Return (X, Y) of the center of cell containing provided text 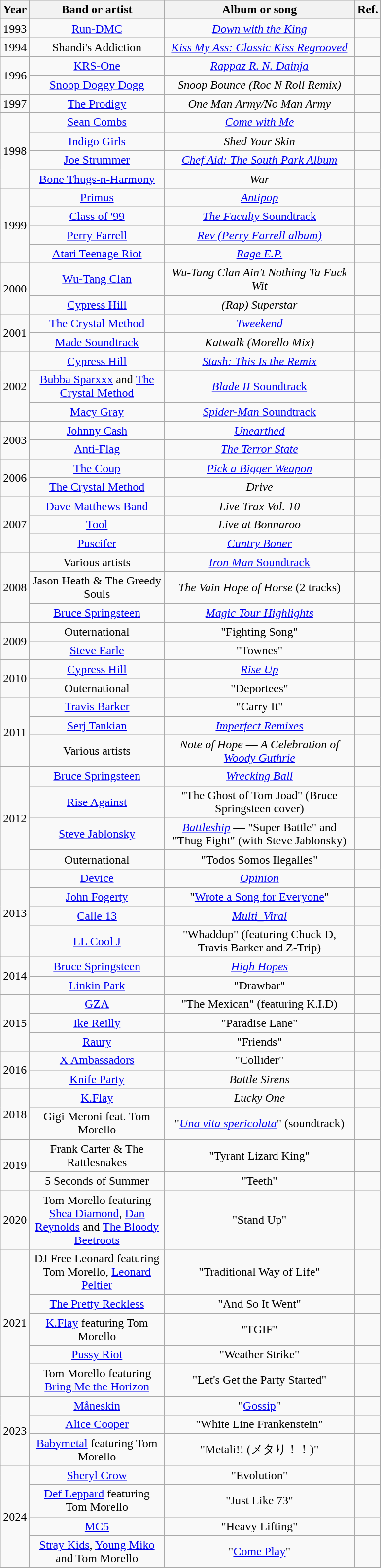
2001 (15, 333)
"Friends" (259, 1042)
Raury (97, 1042)
Steve Earle (97, 651)
Primus (97, 197)
Shandi's Addiction (97, 47)
Snoop Bounce (Roc N Roll Remix) (259, 85)
Pussy Riot (97, 1355)
"Paradise Lane" (259, 1023)
Sean Combs (97, 122)
1996 (15, 75)
Wrecking Ball (259, 776)
"Tyrant Lizard King" (259, 1155)
Opinion (259, 878)
Dave Matthews Band (97, 506)
The Coup (97, 468)
Kiss My Ass: Classic Kiss Regrooved (259, 47)
The Prodigy (97, 104)
Live Trax Vol. 10 (259, 506)
2018 (15, 1114)
Pick a Bigger Weapon (259, 468)
Atari Teenage Riot (97, 254)
Rise Up (259, 669)
"Una vita spericolata" (soundtrack) (259, 1124)
"Teeth" (259, 1181)
"Deportees" (259, 688)
2003 (15, 440)
"Gossip" (259, 1406)
"Todos Somos Ilegalles" (259, 859)
"Come Play" (259, 1552)
Johnny Cash (97, 431)
MC5 (97, 1526)
Live at Bonnaroo (259, 524)
2014 (15, 976)
"Heavy Lifting" (259, 1526)
1993 (15, 29)
2020 (15, 1219)
Tom Morello featuring Bring Me the Horizon (97, 1380)
One Man Army/No Man Army (259, 104)
Spider-Man Soundtrack (259, 412)
2021 (15, 1322)
Alice Cooper (97, 1424)
Antipop (259, 197)
The Faculty Soundtrack (259, 216)
K.Flay featuring Tom Morello (97, 1329)
Puscifer (97, 543)
Blade II Soundtrack (259, 387)
Babymetal featuring Tom Morello (97, 1450)
2019 (15, 1165)
2011 (15, 732)
Note of Hope ― A Celebration of Woody Guthrie (259, 751)
"Metali!! (メタり！！)" (259, 1450)
2006 (15, 477)
Chef Aid: The South Park Album (259, 160)
Calle 13 (97, 916)
1994 (15, 47)
Shed Your Skin (259, 141)
Device (97, 878)
"Let's Get the Party Started" (259, 1380)
Come with Me (259, 122)
Run-DMC (97, 29)
2012 (15, 818)
Tool (97, 524)
(Rap) Superstar (259, 305)
Snoop Doggy Dogg (97, 85)
Tom Morello featuring Shea Diamond, Dan Reynolds and The Bloody Beetroots (97, 1219)
Serj Tankian (97, 726)
Frank Carter & The Rattlesnakes (97, 1155)
"Weather Strike" (259, 1355)
Imperfect Remixes (259, 726)
Rage E.P. (259, 254)
KRS-One (97, 66)
The Vain Hope of Horse (2 tracks) (259, 588)
Ref. (368, 10)
Rise Against (97, 802)
"Carry It" (259, 707)
Def Leppard featuring Tom Morello (97, 1500)
Cuntry Boner (259, 543)
Steve Jablonsky (97, 834)
"TGIF" (259, 1329)
"White Line Frankenstein" (259, 1424)
"The Ghost of Tom Joad" (Bruce Springsteen cover) (259, 802)
The Terror State (259, 449)
Album or song (259, 10)
"Fighting Song" (259, 632)
Ike Reilly (97, 1023)
Travis Barker (97, 707)
Battle Sirens (259, 1079)
Perry Farrell (97, 235)
Rappaz R. N. Dainja (259, 66)
Måneskin (97, 1406)
2002 (15, 387)
Made Soundtrack (97, 342)
1999 (15, 225)
"Whaddup" (featuring Chuck D, Travis Barker and Z-Trip) (259, 941)
2010 (15, 679)
Lucky One (259, 1098)
Down with the King (259, 29)
2000 (15, 289)
Jason Heath & The Greedy Souls (97, 588)
Battleship ― "Super Battle" and "Thug Fight" (with Steve Jablonsky) (259, 834)
DJ Free Leonard featuring Tom Morello, Leonard Peltier (97, 1272)
Knife Party (97, 1079)
LL Cool J (97, 941)
Rev (Perry Farrell album) (259, 235)
Tweekend (259, 324)
Gigi Meroni feat. Tom Morello (97, 1124)
Katwalk (Morello Mix) (259, 342)
High Hopes (259, 967)
Year (15, 10)
X Ambassadors (97, 1060)
Bone Thugs-n-Harmony (97, 179)
"Traditional Way of Life" (259, 1272)
Wu-Tang Clan (97, 279)
"Wrote a Song for Everyone" (259, 897)
2008 (15, 587)
Joe Strummer (97, 160)
Class of '99 (97, 216)
The Pretty Reckless (97, 1304)
2007 (15, 524)
Drive (259, 487)
Iron Man Soundtrack (259, 562)
2024 (15, 1517)
2013 (15, 912)
"Just Like 73" (259, 1500)
GZA (97, 1004)
2015 (15, 1023)
John Fogerty (97, 897)
Multi_Viral (259, 916)
2023 (15, 1431)
"Collider" (259, 1060)
1997 (15, 104)
Bubba Sparxxx and The Crystal Method (97, 387)
Magic Tour Highlights (259, 613)
Anti-Flag (97, 449)
Indigo Girls (97, 141)
Stash: This Is the Remix (259, 361)
Linkin Park (97, 985)
K.Flay (97, 1098)
"Evolution" (259, 1475)
Wu-Tang Clan Ain't Nothing Ta Fuck Wit (259, 279)
Sheryl Crow (97, 1475)
"Stand Up" (259, 1219)
2016 (15, 1070)
"The Mexican" (featuring K.I.D) (259, 1004)
War (259, 179)
5 Seconds of Summer (97, 1181)
Band or artist (97, 10)
2009 (15, 641)
Unearthed (259, 431)
"Drawbar" (259, 985)
Macy Gray (97, 412)
1998 (15, 150)
Stray Kids, Young Miko and Tom Morello (97, 1552)
"Townes" (259, 651)
"And So It Went" (259, 1304)
